Identify which cell holds the provided text, then report its (X, Y) central coordinate. 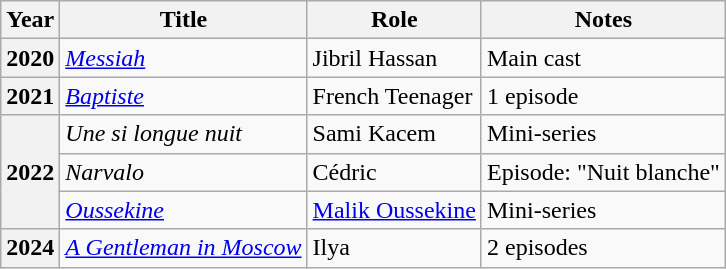
2024 (30, 248)
Narvalo (184, 172)
1 episode (603, 96)
Messiah (184, 58)
Ilya (394, 248)
Une si longue nuit (184, 134)
Year (30, 20)
Cédric (394, 172)
2022 (30, 172)
Jibril Hassan (394, 58)
Episode: "Nuit blanche" (603, 172)
2020 (30, 58)
Notes (603, 20)
2021 (30, 96)
Main cast (603, 58)
Baptiste (184, 96)
A Gentleman in Moscow (184, 248)
Title (184, 20)
Malik Oussekine (394, 210)
Sami Kacem (394, 134)
French Teenager (394, 96)
Role (394, 20)
Oussekine (184, 210)
2 episodes (603, 248)
